Extract the (X, Y) coordinate from the center of the cell holding the provided text.  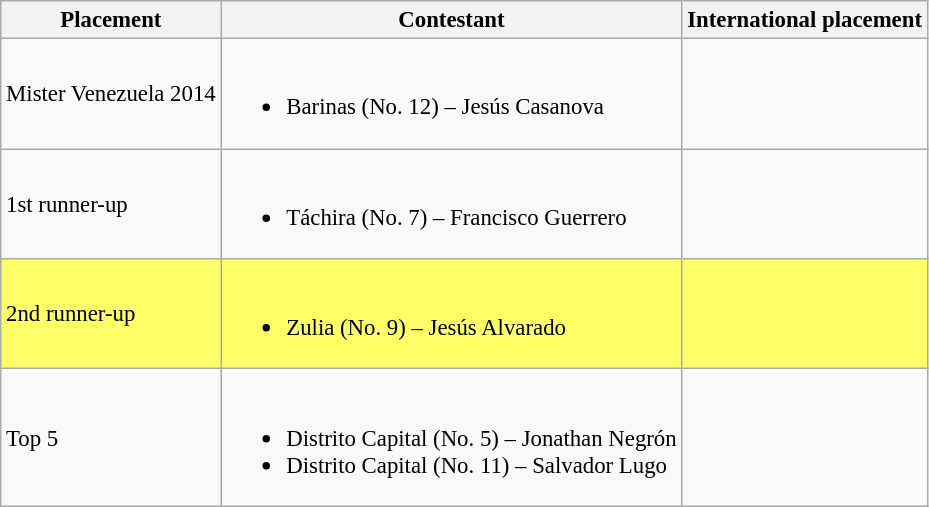
Top 5 (111, 438)
1st runner-up (111, 204)
International placement (804, 20)
Táchira (No. 7) – Francisco Guerrero (452, 204)
Mister Venezuela 2014 (111, 94)
Barinas (No. 12) – Jesús Casanova (452, 94)
2nd runner-up (111, 314)
Zulia (No. 9) – Jesús Alvarado (452, 314)
Distrito Capital (No. 5) – Jonathan NegrónDistrito Capital (No. 11) – Salvador Lugo (452, 438)
Placement (111, 20)
Contestant (452, 20)
